Pinpoint the cell where the given text exists, returning its (x, y) midpoint coordinate. 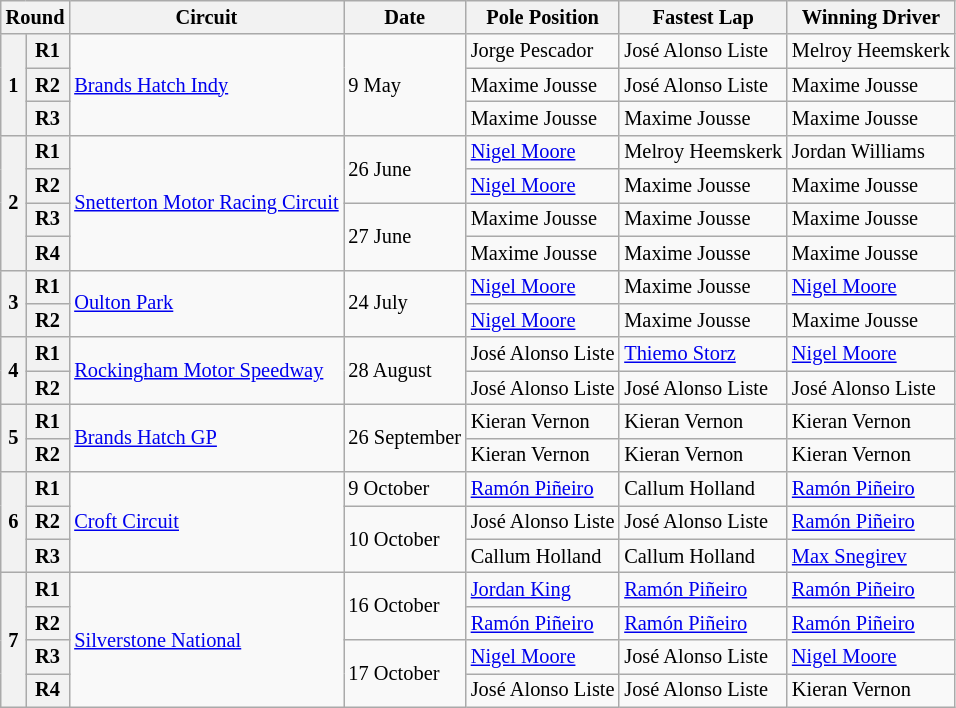
9 October (405, 489)
27 June (405, 236)
Jordan King (543, 589)
Fastest Lap (703, 17)
Oulton Park (206, 304)
Thiemo Storz (703, 354)
28 August (405, 370)
Date (405, 17)
3 (14, 304)
Round (36, 17)
1 (14, 84)
10 October (405, 538)
Brands Hatch Indy (206, 84)
Croft Circuit (206, 522)
Snetterton Motor Racing Circuit (206, 202)
Jorge Pescador (543, 51)
7 (14, 640)
Pole Position (543, 17)
26 September (405, 438)
24 July (405, 304)
5 (14, 438)
Rockingham Motor Speedway (206, 370)
26 June (405, 168)
17 October (405, 674)
2 (14, 202)
16 October (405, 606)
Brands Hatch GP (206, 438)
Silverstone National (206, 640)
Winning Driver (871, 17)
Max Snegirev (871, 556)
Circuit (206, 17)
6 (14, 522)
9 May (405, 84)
Jordan Williams (871, 152)
4 (14, 370)
